Detect which cell encompasses the target text, then output its [x, y] center coordinate. 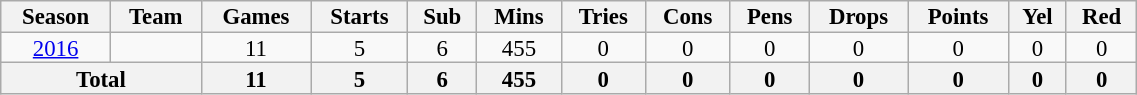
Starts [360, 16]
Points [958, 16]
Drops [858, 16]
2016 [56, 48]
Team [156, 16]
Tries [603, 16]
Red [1101, 16]
Season [56, 16]
Yel [1037, 16]
Total [101, 78]
Pens [770, 16]
Mins [520, 16]
Sub [442, 16]
Games [256, 16]
Cons [688, 16]
